Locate the cell with the specified text and output its [X, Y] center coordinate. 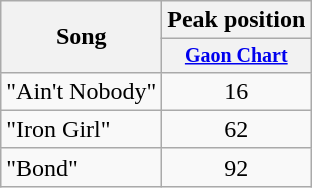
Gaon Chart [236, 56]
"Ain't Nobody" [82, 91]
Song [82, 37]
62 [236, 129]
16 [236, 91]
92 [236, 167]
Peak position [236, 20]
"Bond" [82, 167]
"Iron Girl" [82, 129]
